Output the [x, y] coordinate of the center of the cell containing the given text.  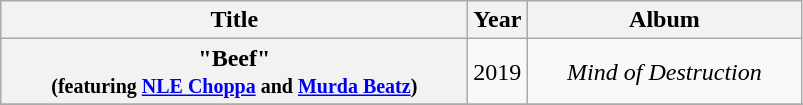
2019 [498, 72]
Album [664, 20]
Year [498, 20]
Mind of Destruction [664, 72]
Title [234, 20]
"Beef"(featuring NLE Choppa and Murda Beatz) [234, 72]
